Output the [x, y] coordinate of the center of the cell containing the given text.  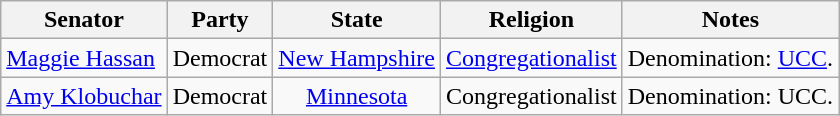
Senator [84, 20]
State [357, 20]
Notes [730, 20]
Minnesota [357, 96]
Maggie Hassan [84, 58]
Amy Klobuchar [84, 96]
New Hampshire [357, 58]
Party [220, 20]
Religion [531, 20]
